Find where the given text appears and provide that cell's center as (x, y) coordinate. 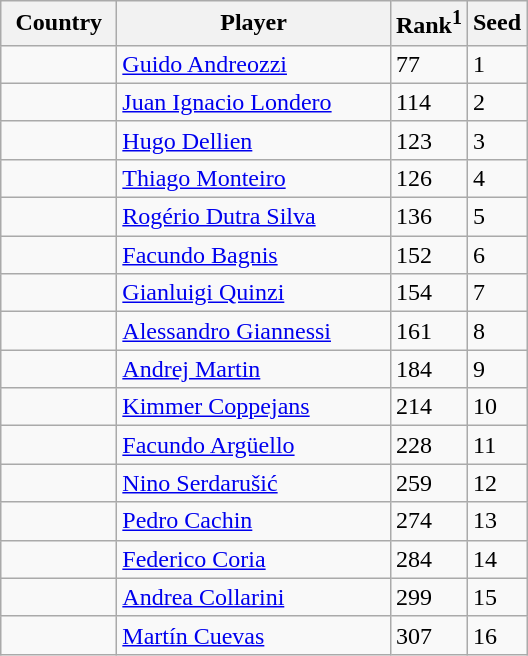
13 (496, 521)
214 (428, 407)
14 (496, 559)
Player (254, 24)
Martín Cuevas (254, 635)
154 (428, 293)
Rogério Dutra Silva (254, 217)
Guido Andreozzi (254, 64)
274 (428, 521)
Facundo Argüello (254, 445)
123 (428, 140)
Andrea Collarini (254, 597)
Alessandro Giannessi (254, 331)
307 (428, 635)
16 (496, 635)
Pedro Cachin (254, 521)
Juan Ignacio Londero (254, 102)
161 (428, 331)
77 (428, 64)
Hugo Dellien (254, 140)
Federico Coria (254, 559)
126 (428, 178)
11 (496, 445)
184 (428, 369)
228 (428, 445)
299 (428, 597)
7 (496, 293)
9 (496, 369)
259 (428, 483)
15 (496, 597)
Thiago Monteiro (254, 178)
284 (428, 559)
12 (496, 483)
10 (496, 407)
Andrej Martin (254, 369)
4 (496, 178)
Country (59, 24)
5 (496, 217)
2 (496, 102)
Kimmer Coppejans (254, 407)
Nino Serdarušić (254, 483)
6 (496, 255)
114 (428, 102)
Seed (496, 24)
136 (428, 217)
1 (496, 64)
152 (428, 255)
8 (496, 331)
Rank1 (428, 24)
Gianluigi Quinzi (254, 293)
3 (496, 140)
Facundo Bagnis (254, 255)
